Provide the (x, y) coordinate of the cell's center where the given text is located.  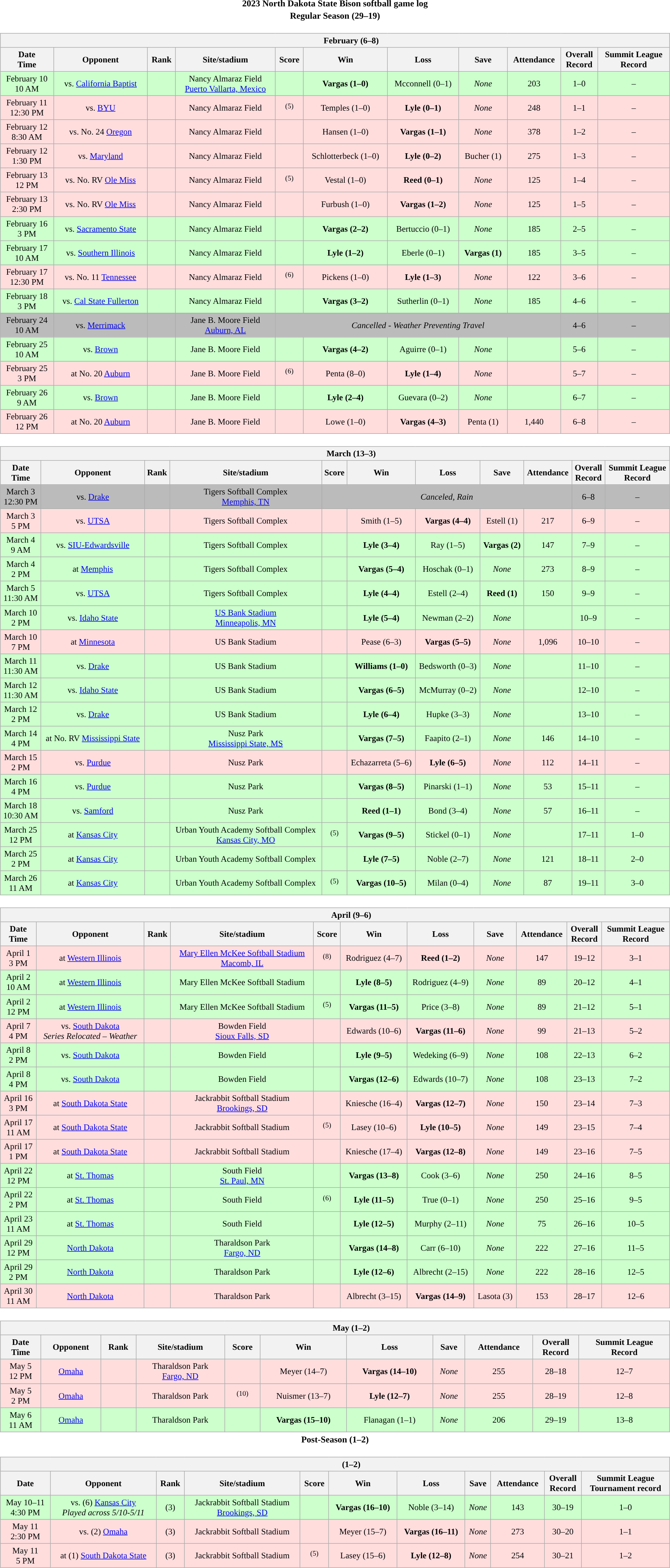
Vargas (4–3) (423, 422)
28–19 (556, 1395)
23–15 (585, 1127)
April 212 PM (18, 1007)
18–11 (588, 859)
Nusz ParkMississippi State, MS (246, 738)
217 (548, 521)
21–12 (585, 1007)
Vargas (11–6) (440, 1031)
13–8 (624, 1420)
Vargas (12–8) (440, 1152)
March 1810:30 AM (21, 811)
Bond (3–4) (448, 811)
Vargas (1–1) (423, 132)
7–3 (636, 1103)
March 35 PM (21, 521)
vs. South DakotaSeries Relocated – Weather (90, 1031)
March 1111:30 AM (21, 666)
Lyle (11–5) (374, 1200)
14–10 (588, 738)
Hoschak (0–1) (448, 570)
vs. Merrimack (101, 325)
3–0 (637, 883)
vs. SIU-Edwardsville (93, 545)
1–5 (580, 204)
24–16 (585, 1176)
Canceled, Rain (446, 497)
May 512 PM (21, 1371)
Bowden FieldSioux Falls, SD (242, 1031)
Lyle (4–4) (381, 593)
Vargas (14–9) (440, 1296)
February 132:30 PM (27, 204)
April 210 AM (18, 982)
146 (548, 738)
Stickel (0–1) (448, 835)
378 (534, 132)
1–3 (580, 156)
122 (534, 277)
28–17 (585, 1296)
Pease (6–3) (381, 642)
April 222 PM (18, 1200)
March 312:30 PM (21, 497)
Nuismer (13–7) (303, 1395)
Penta (1) (483, 422)
at (1) South Dakota State (103, 1555)
Lasota (3) (495, 1296)
Bedsworth (0–3) (448, 666)
Lyle (6–4) (381, 714)
30–20 (563, 1531)
Albrecht (2–15) (440, 1272)
8–9 (588, 570)
5–7 (580, 374)
Vargas (14–10) (390, 1371)
8–5 (636, 1176)
26–16 (585, 1223)
29–19 (556, 1420)
Meyer (14–7) (303, 1371)
3–1 (636, 958)
Lyle (12–8) (431, 1555)
Edwards (10–6) (374, 1031)
February 1312 PM (27, 180)
(1–2) (335, 1464)
Vargas (16–10) (363, 1507)
Price (3–8) (440, 1007)
vs. No. 24 Oregon (101, 132)
April 292 PM (18, 1272)
Vargas (12–7) (440, 1103)
March 1211:30 AM (21, 690)
Vestal (1–0) (345, 180)
Vargas (1–0) (345, 84)
at Minnesota (93, 642)
Bertuccio (0–1) (423, 229)
Vargas (3–2) (345, 301)
Smith (1–5) (381, 521)
19–12 (585, 958)
21–13 (585, 1031)
12–5 (636, 1272)
Lyle (0–2) (423, 156)
30–19 (563, 1507)
vs. California Baptist (101, 84)
Vargas (15–10) (303, 1420)
Vargas (14–8) (374, 1248)
April 2912 PM (18, 1248)
vs. No. 11 Tennessee (101, 277)
Lyle (5–4) (381, 617)
5–2 (636, 1031)
Reed (1) (502, 593)
12–7 (624, 1371)
248 (534, 108)
Lyle (6–5) (448, 762)
Albrecht (3–15) (374, 1296)
Lyle (10–5) (440, 1127)
February 2510 AM (27, 349)
Mcconnell (0–1) (423, 84)
Noble (2–7) (448, 859)
Reed (0–1) (423, 180)
Schlotterbeck (1–0) (345, 156)
25–16 (585, 1200)
March 152 PM (21, 762)
February 1712:30 PM (27, 277)
Vargas (16–11) (431, 1531)
Bucher (1) (483, 156)
Echazarreta (5–6) (381, 762)
Hupke (3–3) (448, 714)
9–9 (588, 593)
12–6 (636, 1296)
22–13 (585, 1055)
vs. Sacramento State (101, 229)
at No. RV Mississippi State (93, 738)
Cook (3–6) (440, 1176)
(10) (242, 1395)
February 183 PM (27, 301)
4–1 (636, 982)
February 269 AM (27, 398)
75 (542, 1223)
121 (548, 859)
203 (534, 84)
vs. (6) Kansas CityPlayed across 5/10-5/11 (103, 1507)
Vargas (8–5) (381, 786)
10–5 (636, 1223)
Ray (1–5) (448, 545)
Lasey (10–6) (374, 1127)
2–5 (580, 229)
Vargas (7–5) (381, 738)
10–10 (588, 642)
True (0–1) (440, 1200)
Lyle (9–5) (374, 1055)
Estell (2–4) (448, 593)
Lyle (12–6) (374, 1272)
Kniesche (17–4) (374, 1152)
April (9–6) (335, 915)
12–8 (624, 1395)
254 (517, 1555)
Kniesche (16–4) (374, 1103)
Lyle (8–5) (374, 982)
Jane B. Moore FieldAuburn, AL (225, 325)
February 1010 AM (27, 84)
April 82 PM (18, 1055)
23–14 (585, 1103)
May 112:30 PM (25, 1531)
Vargas (1) (483, 253)
February 1112:30 PM (27, 108)
vs. Maryland (101, 156)
99 (542, 1031)
February 121:30 PM (27, 156)
Vargas (6–5) (381, 690)
20–12 (585, 982)
February 163 PM (27, 229)
10–9 (588, 617)
Lyle (1–3) (423, 277)
Vargas (10–5) (381, 883)
11–5 (636, 1248)
Williams (1–0) (381, 666)
vs. BYU (101, 108)
March 107 PM (21, 642)
12–10 (588, 690)
vs. (2) Omaha (103, 1531)
Cancelled - Weather Preventing Travel (418, 325)
Aguirre (0–1) (423, 349)
28–16 (585, 1272)
(8) (327, 958)
Lyle (7–5) (381, 859)
Vargas (1–2) (423, 204)
3–5 (580, 253)
7–2 (636, 1079)
Lyle (3–4) (381, 545)
53 (548, 786)
16–11 (588, 811)
Rodriguez (4–7) (374, 958)
Lyle (12–7) (390, 1395)
Vargas (13–8) (374, 1176)
2–0 (637, 859)
15–11 (588, 786)
Pickens (1–0) (345, 277)
April 84 PM (18, 1079)
11–10 (588, 666)
23–16 (585, 1152)
5–6 (580, 349)
South FieldSt. Paul, MN (242, 1176)
Lasey (15–6) (363, 1555)
May 611 AM (21, 1420)
Flanagan (1–1) (390, 1420)
13–10 (588, 714)
Guevara (0–2) (423, 398)
1,096 (548, 642)
March 252 PM (21, 859)
Furbush (1–0) (345, 204)
Vargas (2–2) (345, 229)
Mary Ellen McKee Softball StadiumMacomb, IL (242, 958)
6–9 (588, 521)
Vargas (11–5) (374, 1007)
7–9 (588, 545)
Edwards (10–7) (440, 1079)
May 10–114:30 PM (25, 1507)
9–5 (636, 1200)
Sutherlin (0–1) (423, 301)
February (6–8) (335, 40)
27–16 (585, 1248)
March 42 PM (21, 570)
Vargas (4–2) (345, 349)
March (13–3) (335, 454)
23–13 (585, 1079)
Tigers Softball ComplexMemphis, TN (246, 497)
275 (534, 156)
Vargas (12–6) (374, 1079)
vs. Cal State Fullerton (101, 301)
6–2 (636, 1055)
April 2311 AM (18, 1223)
March 49 AM (21, 545)
7–5 (636, 1152)
1–4 (580, 180)
1,440 (534, 422)
Faapito (2–1) (448, 738)
Carr (6–10) (440, 1248)
14–11 (588, 762)
Noble (3–14) (431, 1507)
Summit LeagueTournament record (626, 1483)
April 171 PM (18, 1152)
March 144 PM (21, 738)
McMurray (0–2) (448, 690)
April 13 PM (18, 958)
Estell (1) (502, 521)
Penta (8–0) (345, 374)
vs. Samford (93, 811)
7–4 (636, 1127)
Rodriguez (4–9) (440, 982)
Vargas (4–4) (448, 521)
Lyle (1–2) (345, 253)
5–1 (636, 1007)
Murphy (2–11) (440, 1223)
17–11 (588, 835)
April 1711 AM (18, 1127)
Lyle (0–1) (423, 108)
206 (499, 1420)
Hansen (1–0) (345, 132)
Vargas (5–5) (448, 642)
153 (542, 1296)
February 1710 AM (27, 253)
US Bank StadiumMinneapolis, MN (246, 617)
March 164 PM (21, 786)
3–6 (580, 277)
Lowe (1–0) (345, 422)
April 3011 AM (18, 1296)
Temples (1–0) (345, 108)
30–21 (563, 1555)
March 2611 AM (21, 883)
143 (517, 1507)
Urban Youth Academy Softball ComplexKansas City, MO (246, 835)
Lyle (1–4) (423, 374)
May 115 PM (25, 1555)
April 74 PM (18, 1031)
Vargas (2) (502, 545)
Pinarski (1–1) (448, 786)
February 2410 AM (27, 325)
February 2612 PM (27, 422)
87 (548, 883)
Reed (1–2) (440, 958)
6–7 (580, 398)
Nancy Almaraz FieldPuerto Vallarta, Mexico (225, 84)
Vargas (9–5) (381, 835)
at Memphis (93, 570)
April 2212 PM (18, 1176)
March 511:30 AM (21, 593)
Eberle (0–1) (423, 253)
vs. Southern Illinois (101, 253)
April 163 PM (18, 1103)
Newman (2–2) (448, 617)
February 128:30 AM (27, 132)
March 122 PM (21, 714)
28–18 (556, 1371)
19–11 (588, 883)
57 (548, 811)
March 102 PM (21, 617)
March 2512 PM (21, 835)
112 (548, 762)
May 52 PM (21, 1395)
Meyer (15–7) (363, 1531)
Milan (0–4) (448, 883)
Date (25, 1483)
Lyle (12–5) (374, 1223)
Wedeking (6–9) (440, 1055)
February 253 PM (27, 374)
Lyle (2–4) (345, 398)
Reed (1–1) (381, 811)
Vargas (5–4) (381, 570)
May (1–2) (335, 1328)
